Return [X, Y] of the center of cell containing provided text 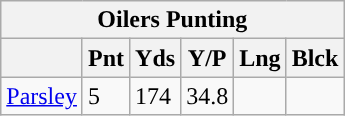
174 [156, 96]
Pnt [106, 58]
Oilers Punting [172, 20]
Parsley [42, 96]
Lng [260, 58]
Yds [156, 58]
5 [106, 96]
34.8 [208, 96]
Blck [315, 58]
Y/P [208, 58]
